For the text-containing cell, return its midpoint in [x, y] coordinate format. 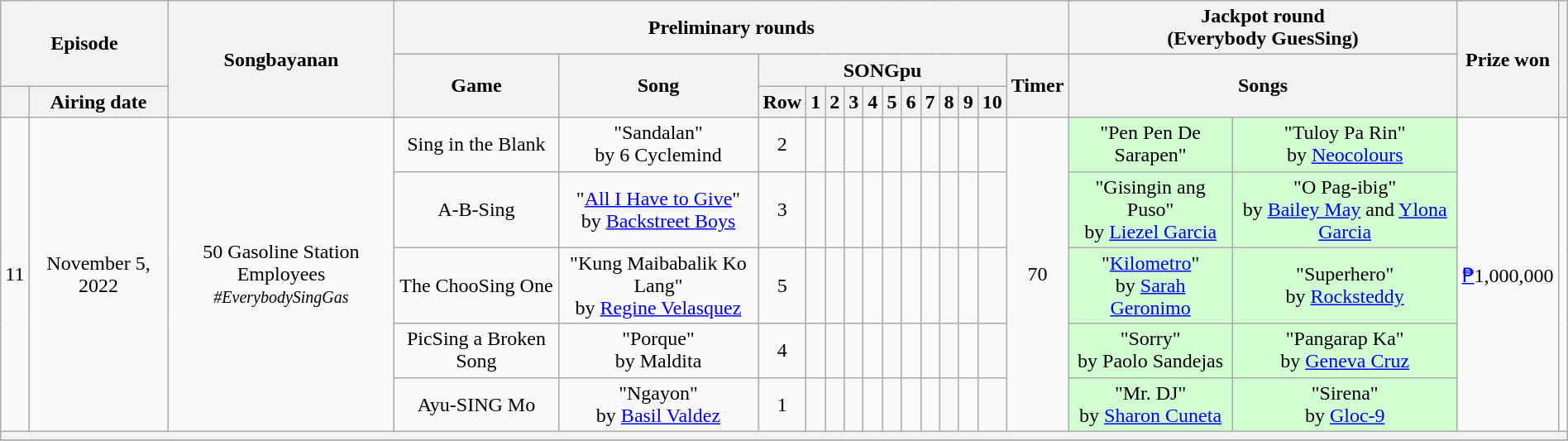
"Pangarap Ka"by Geneva Cruz [1345, 351]
"All I Have to Give"by Backstreet Boys [658, 209]
Timer [1037, 86]
"Sorry"by Paolo Sandejas [1151, 351]
₱1,000,000 [1508, 275]
A-B-Sing [476, 209]
Game [476, 86]
"Gisingin ang Puso"by Liezel Garcia [1151, 209]
"Pen Pen De Sarapen" [1151, 144]
Row [782, 102]
Episode [84, 43]
Songs [1263, 86]
6 [911, 102]
Songbayanan [281, 60]
"Ngayon"by Basil Valdez [658, 404]
50 Gasoline Station Employees#EverybodySingGas [281, 275]
Prize won [1508, 60]
November 5, 2022 [98, 275]
Ayu-SING Mo [476, 404]
7 [930, 102]
"Mr. DJ"by Sharon Cuneta [1151, 404]
Preliminary rounds [731, 28]
"Sandalan"by 6 Cyclemind [658, 144]
PicSing a Broken Song [476, 351]
Song [658, 86]
Airing date [98, 102]
"Kung Maibabalik Ko Lang"by Regine Velasquez [658, 285]
The ChooSing One [476, 285]
8 [949, 102]
9 [968, 102]
"Tuloy Pa Rin"by Neocolours [1345, 144]
"Superhero"by Rocksteddy [1345, 285]
Jackpot round(Everybody GuesSing) [1263, 28]
"O Pag-ibig"by Bailey May and Ylona Garcia [1345, 209]
Sing in the Blank [476, 144]
70 [1037, 275]
SONGpu [882, 70]
10 [992, 102]
11 [15, 275]
"Kilometro"by Sarah Geronimo [1151, 285]
"Porque"by Maldita [658, 351]
"Sirena"by Gloc-9 [1345, 404]
